From the cell containing the given text, extract its center point as (x, y) coordinate. 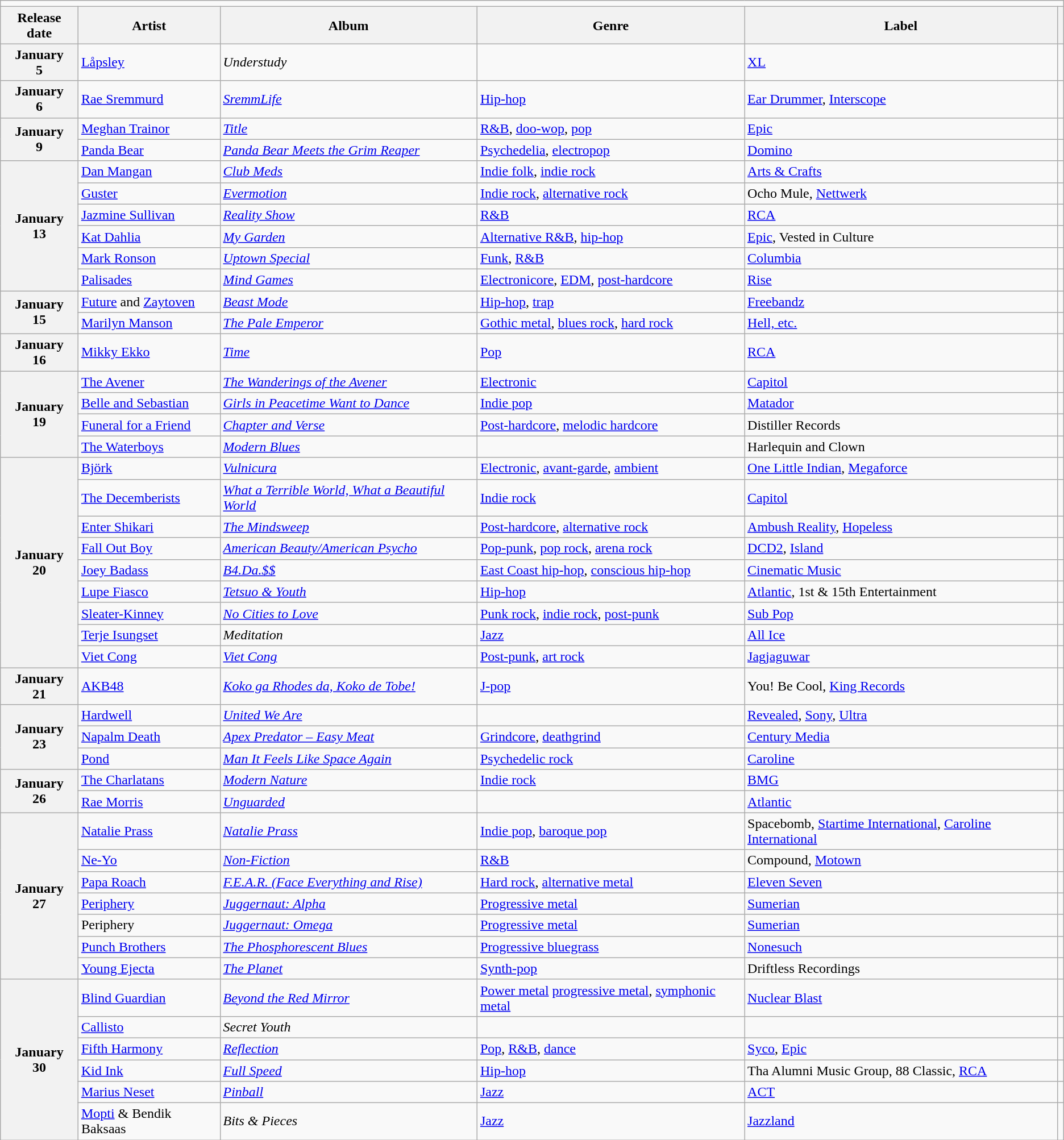
Secret Youth (348, 1027)
Låpsley (149, 63)
My Garden (348, 236)
Terje Isungset (149, 635)
Bits & Pieces (348, 1122)
Funk, R&B (610, 258)
Indie folk, indie rock (610, 172)
Blind Guardian (149, 998)
Future and Zaytoven (149, 302)
Young Ejecta (149, 968)
Marius Neset (149, 1092)
What a Terrible World, What a Beautiful World (348, 498)
Electronic (610, 382)
Syco, Epic (901, 1049)
Modern Nature (348, 780)
Alternative R&B, hip-hop (610, 236)
Post-punk, art rock (610, 656)
Joey Badass (149, 570)
Mind Games (348, 280)
Kid Ink (149, 1070)
Ear Drummer, Interscope (901, 99)
January15 (40, 313)
Domino (901, 150)
All Ice (901, 635)
Hardwell (149, 715)
Funeral for a Friend (149, 425)
Electronicore, EDM, post-hardcore (610, 280)
Pond (149, 759)
Man It Feels Like Space Again (348, 759)
The Planet (348, 968)
Björk (149, 468)
Freebandz (901, 302)
Meditation (348, 635)
Atlantic, 1st & 15th Entertainment (901, 592)
Post-hardcore, alternative rock (610, 527)
Grindcore, deathgrind (610, 737)
Indie pop (610, 403)
Uptown Special (348, 258)
Juggernaut: Alpha (348, 904)
Marilyn Manson (149, 323)
Jazmine Sullivan (149, 215)
Full Speed (348, 1070)
Synth-pop (610, 968)
Hip-hop, trap (610, 302)
Dan Mangan (149, 172)
Eleven Seven (901, 882)
Electronic, avant-garde, ambient (610, 468)
Sub Pop (901, 613)
SremmLife (348, 99)
January20 (40, 563)
Nuclear Blast (901, 998)
Lupe Fiasco (149, 592)
Belle and Sebastian (149, 403)
No Cities to Love (348, 613)
Rae Sremmurd (149, 99)
Reflection (348, 1049)
The Pale Emperor (348, 323)
Progressive bluegrass (610, 947)
Girls in Peacetime Want to Dance (348, 403)
Papa Roach (149, 882)
R&B, doo-wop, pop (610, 128)
Spacebomb, Startime International, Caroline International (901, 831)
Panda Bear Meets the Grim Reaper (348, 150)
Nonesuch (901, 947)
Reality Show (348, 215)
Mark Ronson (149, 258)
Evermotion (348, 193)
Indie pop, baroque pop (610, 831)
Psychedelic rock (610, 759)
ACT (901, 1092)
Epic, Vested in Culture (901, 236)
Jagjaguwar (901, 656)
Genre (610, 25)
Understudy (348, 63)
Caroline (901, 759)
Apex Predator – Easy Meat (348, 737)
Matador (901, 403)
Indie rock, alternative rock (610, 193)
Ocho Mule, Nettwerk (901, 193)
Koko ga Rhodes da, Koko de Tobe! (348, 685)
Time (348, 352)
Fifth Harmony (149, 1049)
The Waterboys (149, 447)
American Beauty/American Psycho (348, 548)
January30 (40, 1059)
Pop (610, 352)
Columbia (901, 258)
Modern Blues (348, 447)
January19 (40, 414)
January13 (40, 226)
Palisades (149, 280)
Revealed, Sony, Ultra (901, 715)
January5 (40, 63)
Rise (901, 280)
Enter Shikari (149, 527)
The Phosphorescent Blues (348, 947)
Punk rock, indie rock, post-punk (610, 613)
Label (901, 25)
January9 (40, 139)
Chapter and Verse (348, 425)
Title (348, 128)
You! Be Cool, King Records (901, 685)
BMG (901, 780)
Beyond the Red Mirror (348, 998)
Gothic metal, blues rock, hard rock (610, 323)
Hell, etc. (901, 323)
Rae Morris (149, 802)
B4.Da.$$ (348, 570)
Atlantic (901, 802)
Callisto (149, 1027)
J-pop (610, 685)
Hard rock, alternative metal (610, 882)
Pinball (348, 1092)
Fall Out Boy (149, 548)
Sleater-Kinney (149, 613)
Arts & Crafts (901, 172)
One Little Indian, Megaforce (901, 468)
January6 (40, 99)
Mikky Ekko (149, 352)
The Wanderings of the Avener (348, 382)
January27 (40, 896)
The Avener (149, 382)
Power metal progressive metal, symphonic metal (610, 998)
Guster (149, 193)
Meghan Trainor (149, 128)
F.E.A.R. (Face Everything and Rise) (348, 882)
Epic (901, 128)
The Charlatans (149, 780)
Mopti & Bendik Baksaas (149, 1122)
United We Are (348, 715)
Pop, R&B, dance (610, 1049)
Driftless Recordings (901, 968)
AKB48 (149, 685)
Cinematic Music (901, 570)
Ne-Yo (149, 860)
Release date (40, 25)
January21 (40, 685)
The Mindsweep (348, 527)
Album (348, 25)
Pop-punk, pop rock, arena rock (610, 548)
Vulnicura (348, 468)
Century Media (901, 737)
Compound, Motown (901, 860)
Non-Fiction (348, 860)
Tha Alumni Music Group, 88 Classic, RCA (901, 1070)
Jazzland (901, 1122)
Club Meds (348, 172)
January16 (40, 352)
Beast Mode (348, 302)
Punch Brothers (149, 947)
Distiller Records (901, 425)
Unguarded (348, 802)
Tetsuo & Youth (348, 592)
Panda Bear (149, 150)
Artist (149, 25)
Psychedelia, electropop (610, 150)
Napalm Death (149, 737)
East Coast hip-hop, conscious hip-hop (610, 570)
Post-hardcore, melodic hardcore (610, 425)
The Decemberists (149, 498)
Ambush Reality, Hopeless (901, 527)
January26 (40, 791)
Kat Dahlia (149, 236)
Juggernaut: Omega (348, 925)
January23 (40, 737)
Harlequin and Clown (901, 447)
XL (901, 63)
DCD2, Island (901, 548)
